Return (X, Y) of the center of cell containing provided text 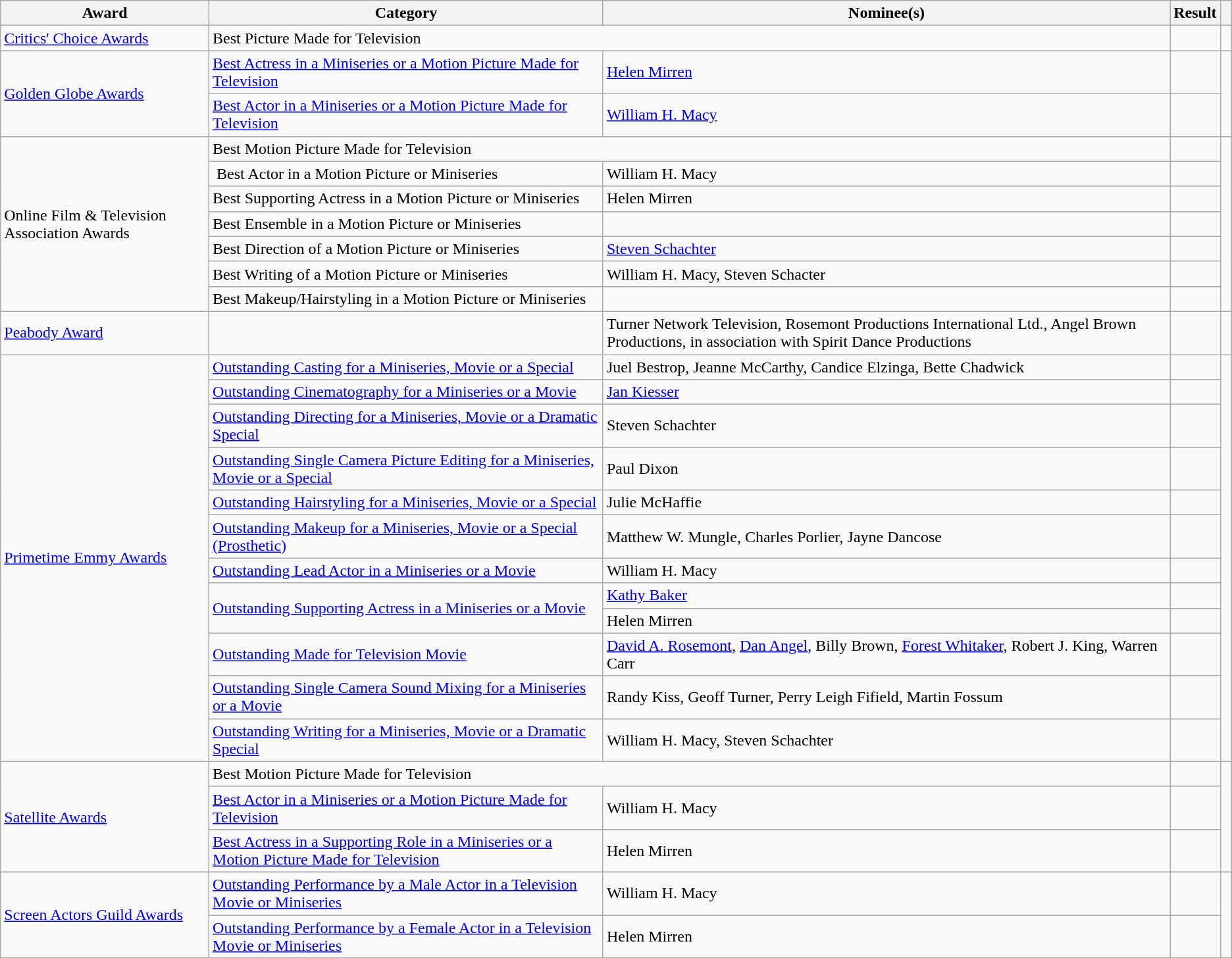
Outstanding Lead Actor in a Miniseries or a Movie (407, 570)
Critics' Choice Awards (105, 38)
Turner Network Television, Rosemont Productions International Ltd., Angel Brown Productions, in association with Spirit Dance Productions (886, 333)
Screen Actors Guild Awards (105, 915)
Paul Dixon (886, 468)
Outstanding Hairstyling for a Miniseries, Movie or a Special (407, 503)
Primetime Emmy Awards (105, 558)
Kathy Baker (886, 595)
Best Actress in a Supporting Role in a Miniseries or a Motion Picture Made for Television (407, 850)
William H. Macy, Steven Schacter (886, 274)
Matthew W. Mungle, Charles Porlier, Jayne Dancose (886, 537)
Best Ensemble in a Motion Picture or Miniseries (407, 224)
Golden Globe Awards (105, 93)
Outstanding Cinematography for a Miniseries or a Movie (407, 392)
Online Film & Television Association Awards (105, 224)
Randy Kiss, Geoff Turner, Perry Leigh Fifield, Martin Fossum (886, 697)
Juel Bestrop, Jeanne McCarthy, Candice Elzinga, Bette Chadwick (886, 366)
Outstanding Writing for a Miniseries, Movie or a Dramatic Special (407, 740)
Best Makeup/Hairstyling in a Motion Picture or Miniseries (407, 299)
Julie McHaffie (886, 503)
Outstanding Supporting Actress in a Miniseries or a Movie (407, 608)
Outstanding Single Camera Sound Mixing for a Miniseries or a Movie (407, 697)
William H. Macy, Steven Schachter (886, 740)
Best Writing of a Motion Picture or Miniseries (407, 274)
Outstanding Performance by a Male Actor in a Television Movie or Miniseries (407, 894)
David A. Rosemont, Dan Angel, Billy Brown, Forest Whitaker, Robert J. King, Warren Carr (886, 654)
Outstanding Single Camera Picture Editing for a Miniseries, Movie or a Special (407, 468)
Outstanding Directing for a Miniseries, Movie or a Dramatic Special (407, 426)
Peabody Award (105, 333)
Best Picture Made for Television (690, 38)
Jan Kiesser (886, 392)
Best Actor in a Motion Picture or Miniseries (407, 174)
Best Actress in a Miniseries or a Motion Picture Made for Television (407, 72)
Outstanding Made for Television Movie (407, 654)
Result (1195, 13)
Outstanding Casting for a Miniseries, Movie or a Special (407, 366)
Best Direction of a Motion Picture or Miniseries (407, 249)
Nominee(s) (886, 13)
Award (105, 13)
Category (407, 13)
Outstanding Makeup for a Miniseries, Movie or a Special (Prosthetic) (407, 537)
Outstanding Performance by a Female Actor in a Television Movie or Miniseries (407, 936)
Satellite Awards (105, 817)
Best Supporting Actress in a Motion Picture or Miniseries (407, 199)
